Search for the cell housing the specified text and yield its (X, Y) center coordinate. 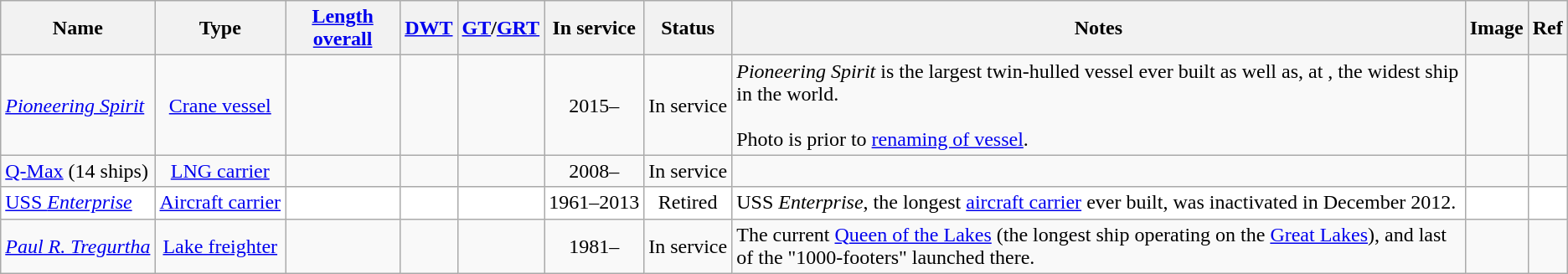
USS Enterprise, the longest aircraft carrier ever built, was inactivated in December 2012. (1099, 203)
Ref (1548, 28)
Pioneering Spirit is the largest twin-hulled vessel ever built as well as, at , the widest ship in the world.Photo is prior to renaming of vessel. (1099, 106)
Name (78, 28)
Retired (689, 203)
Type (220, 28)
Image (1496, 28)
LNG carrier (220, 171)
Crane vessel (220, 106)
Length overall (343, 28)
Lake freighter (220, 246)
Notes (1099, 28)
1961–2013 (595, 203)
2008– (595, 171)
2015– (595, 106)
DWT (429, 28)
Q-Max (14 ships) (78, 171)
Aircraft carrier (220, 203)
Pioneering Spirit (78, 106)
USS Enterprise (78, 203)
GT/GRT (501, 28)
The current Queen of the Lakes (the longest ship operating on the Great Lakes), and last of the "1000-footers" launched there. (1099, 246)
1981– (595, 246)
Status (689, 28)
Paul R. Tregurtha (78, 246)
